Return the (x, y) coordinate for the center point of the cell that contains the specified text.  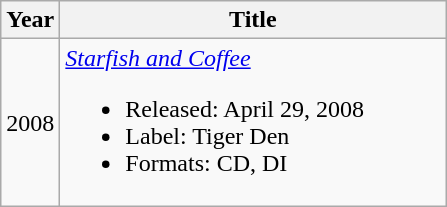
Starfish and CoffeeReleased: April 29, 2008Label: Tiger DenFormats: CD, DI (253, 122)
2008 (30, 122)
Year (30, 20)
Title (253, 20)
